Pinpoint the cell where the given text exists, returning its [x, y] midpoint coordinate. 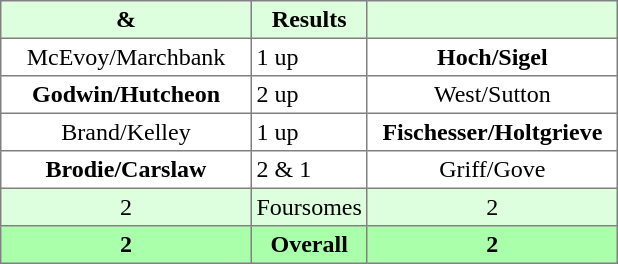
Brodie/Carslaw [126, 170]
Brand/Kelley [126, 132]
Griff/Gove [492, 170]
& [126, 20]
Hoch/Sigel [492, 57]
Fischesser/Holtgrieve [492, 132]
Results [309, 20]
McEvoy/Marchbank [126, 57]
2 up [309, 95]
Godwin/Hutcheon [126, 95]
2 & 1 [309, 170]
Foursomes [309, 207]
Overall [309, 245]
West/Sutton [492, 95]
